Identify which cell holds the provided text, then report its [X, Y] central coordinate. 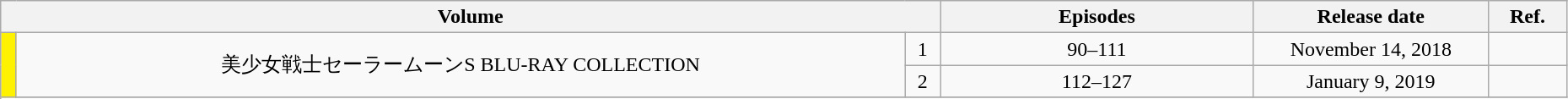
Episodes [1097, 17]
January 9, 2019 [1371, 81]
Release date [1371, 17]
2 [923, 81]
90–111 [1097, 49]
1 [923, 49]
Volume [471, 17]
112–127 [1097, 81]
November 14, 2018 [1371, 49]
美少女戦士セーラームーンS BLU-RAY COLLECTION [461, 65]
Ref. [1528, 17]
